Output the [x, y] coordinate of the center of the cell containing the given text.  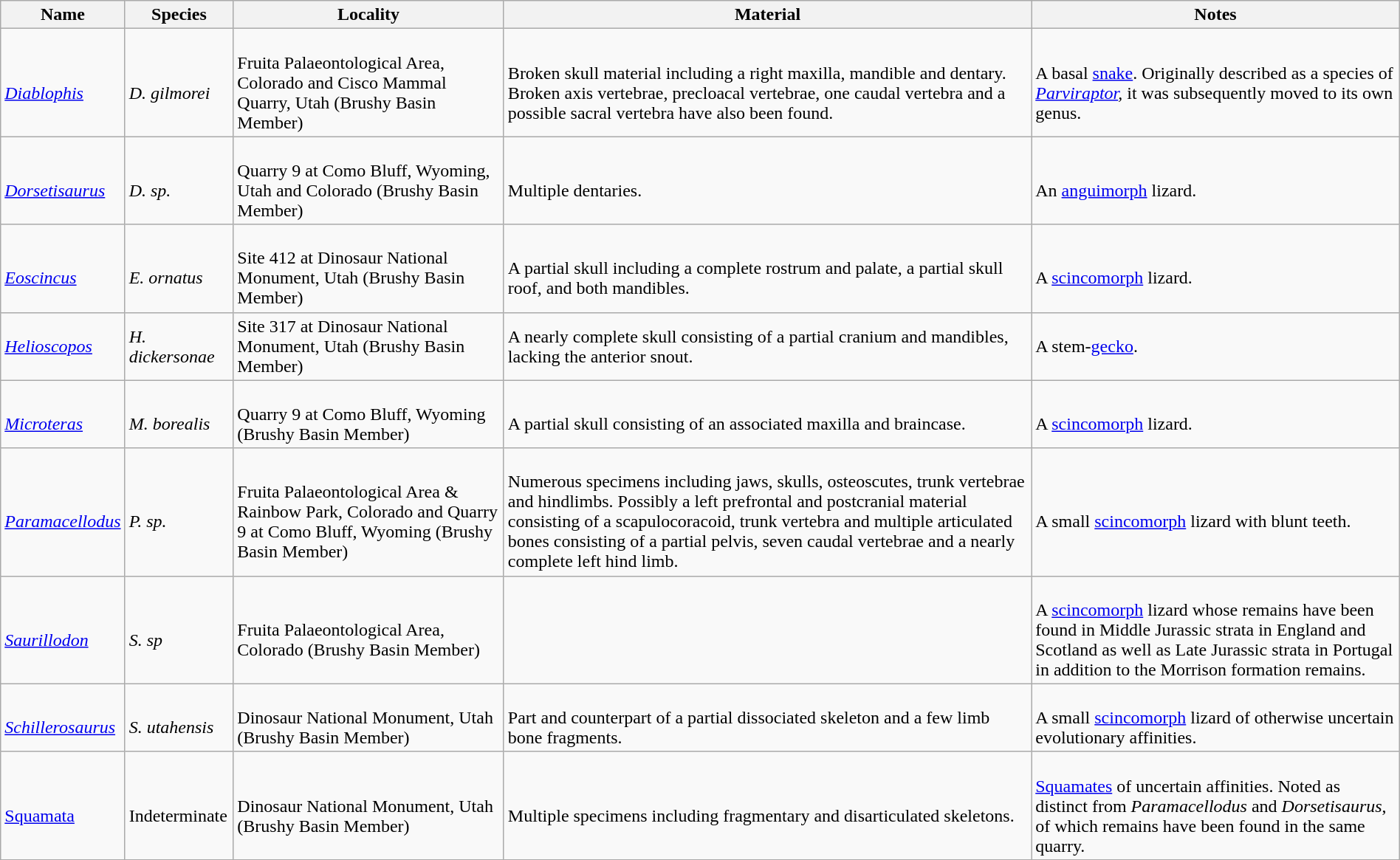
Diablophis [63, 83]
A partial skull consisting of an associated maxilla and braincase. [767, 414]
A partial skull including a complete rostrum and palate, a partial skull roof, and both mandibles. [767, 269]
Site 412 at Dinosaur National Monument, Utah (Brushy Basin Member) [369, 269]
A basal snake. Originally described as a species of Parviraptor, it was subsequently moved to its own genus. [1215, 83]
Schillerosaurus [63, 718]
Helioscopos [63, 346]
A small scincomorph lizard of otherwise uncertain evolutionary affinities. [1215, 718]
S. sp [179, 630]
Fruita Palaeontological Area, Colorado and Cisco Mammal Quarry, Utah (Brushy Basin Member) [369, 83]
E. ornatus [179, 269]
D. gilmorei [179, 83]
An anguimorph lizard. [1215, 180]
Dorsetisaurus [63, 180]
Name [63, 15]
Multiple specimens including fragmentary and disarticulated skeletons. [767, 805]
Quarry 9 at Como Bluff, Wyoming (Brushy Basin Member) [369, 414]
M. borealis [179, 414]
Squamata [63, 805]
Saurillodon [63, 630]
Fruita Palaeontological Area & Rainbow Park, Colorado and Quarry 9 at Como Bluff, Wyoming (Brushy Basin Member) [369, 512]
Quarry 9 at Como Bluff, Wyoming, Utah and Colorado (Brushy Basin Member) [369, 180]
Locality [369, 15]
Material [767, 15]
Fruita Palaeontological Area, Colorado (Brushy Basin Member) [369, 630]
Notes [1215, 15]
Microteras [63, 414]
A small scincomorph lizard with blunt teeth. [1215, 512]
Indeterminate [179, 805]
S. utahensis [179, 718]
P. sp. [179, 512]
H. dickersonae [179, 346]
Part and counterpart of a partial dissociated skeleton and a few limb bone fragments. [767, 718]
Site 317 at Dinosaur National Monument, Utah (Brushy Basin Member) [369, 346]
Species [179, 15]
Squamates of uncertain affinities. Noted as distinct from Paramacellodus and Dorsetisaurus, of which remains have been found in the same quarry. [1215, 805]
A stem-gecko. [1215, 346]
Paramacellodus [63, 512]
D. sp. [179, 180]
Eoscincus [63, 269]
Multiple dentaries. [767, 180]
A nearly complete skull consisting of a partial cranium and mandibles, lacking the anterior snout. [767, 346]
